From the cell containing the given text, extract its center point as (x, y) coordinate. 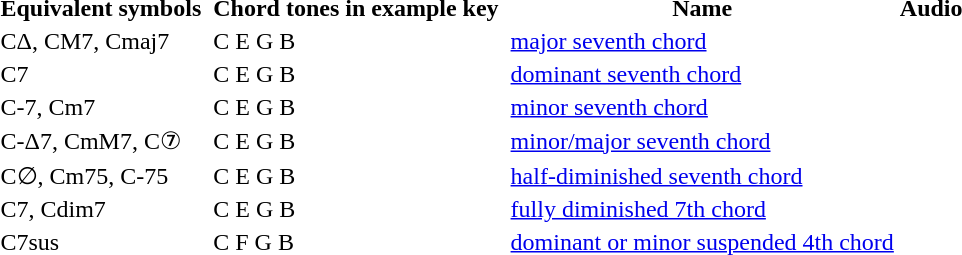
minor seventh chord (702, 107)
minor/major seventh chord (702, 141)
fully diminished 7th chord (702, 209)
half-diminished seventh chord (702, 176)
major seventh chord (702, 41)
dominant seventh chord (702, 74)
